Output the (X, Y) coordinate of the center of the cell containing the given text.  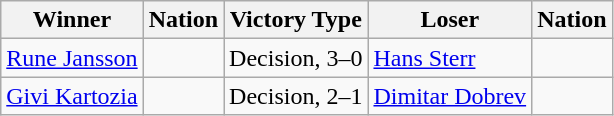
Victory Type (296, 20)
Winner (72, 20)
Loser (450, 20)
Rune Jansson (72, 58)
Givi Kartozia (72, 96)
Dimitar Dobrev (450, 96)
Decision, 3–0 (296, 58)
Decision, 2–1 (296, 96)
Hans Sterr (450, 58)
